Pinpoint the cell where the given text exists, returning its [x, y] midpoint coordinate. 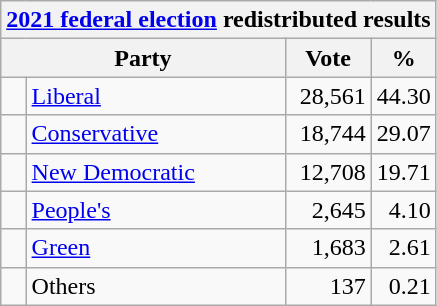
18,744 [328, 134]
0.21 [404, 286]
Vote [328, 58]
28,561 [328, 96]
2,645 [328, 210]
% [404, 58]
12,708 [328, 172]
19.71 [404, 172]
1,683 [328, 248]
Others [156, 286]
Green [156, 248]
2.61 [404, 248]
Party [143, 58]
New Democratic [156, 172]
People's [156, 210]
Liberal [156, 96]
Conservative [156, 134]
2021 federal election redistributed results [218, 20]
44.30 [404, 96]
29.07 [404, 134]
4.10 [404, 210]
137 [328, 286]
